Identify which cell holds the provided text, then report its (X, Y) central coordinate. 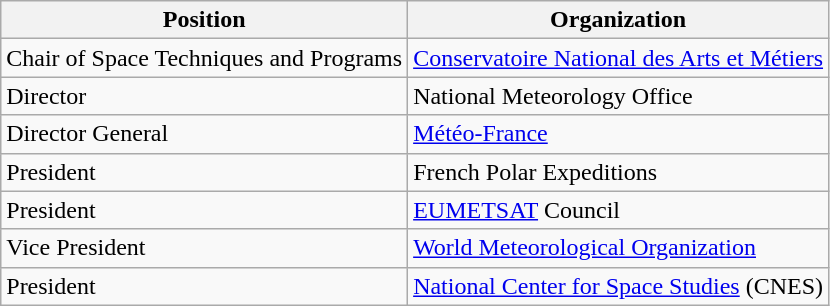
Organization (618, 20)
Météo-France (618, 134)
Director General (204, 134)
EUMETSAT Council (618, 210)
Director (204, 96)
National Center for Space Studies (CNES) (618, 286)
World Meteorological Organization (618, 248)
National Meteorology Office (618, 96)
French Polar Expeditions (618, 172)
Position (204, 20)
Vice President (204, 248)
Conservatoire National des Arts et Métiers (618, 58)
Chair of Space Techniques and Programs (204, 58)
